Locate the cell with the specified text and output its [X, Y] center coordinate. 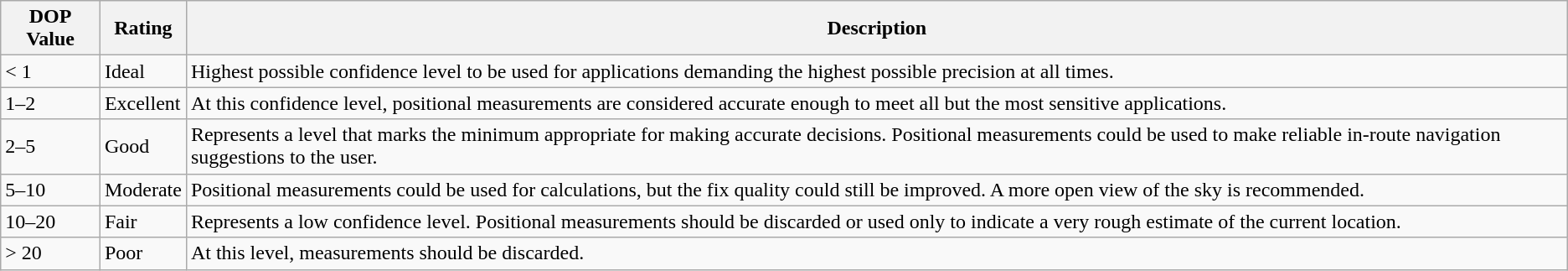
Ideal [142, 71]
Excellent [142, 103]
Moderate [142, 190]
At this confidence level, positional measurements are considered accurate enough to meet all but the most sensitive applications. [876, 103]
2–5 [50, 146]
DOP Value [50, 29]
1–2 [50, 103]
At this level, measurements should be discarded. [876, 253]
5–10 [50, 190]
Fair [142, 221]
> 20 [50, 253]
Rating [142, 29]
Description [876, 29]
Poor [142, 253]
10–20 [50, 221]
Highest possible confidence level to be used for applications demanding the highest possible precision at all times. [876, 71]
< 1 [50, 71]
Positional measurements could be used for calculations, but the fix quality could still be improved. A more open view of the sky is recommended. [876, 190]
Good [142, 146]
